Extract the (X, Y) coordinate from the center of the cell holding the provided text.  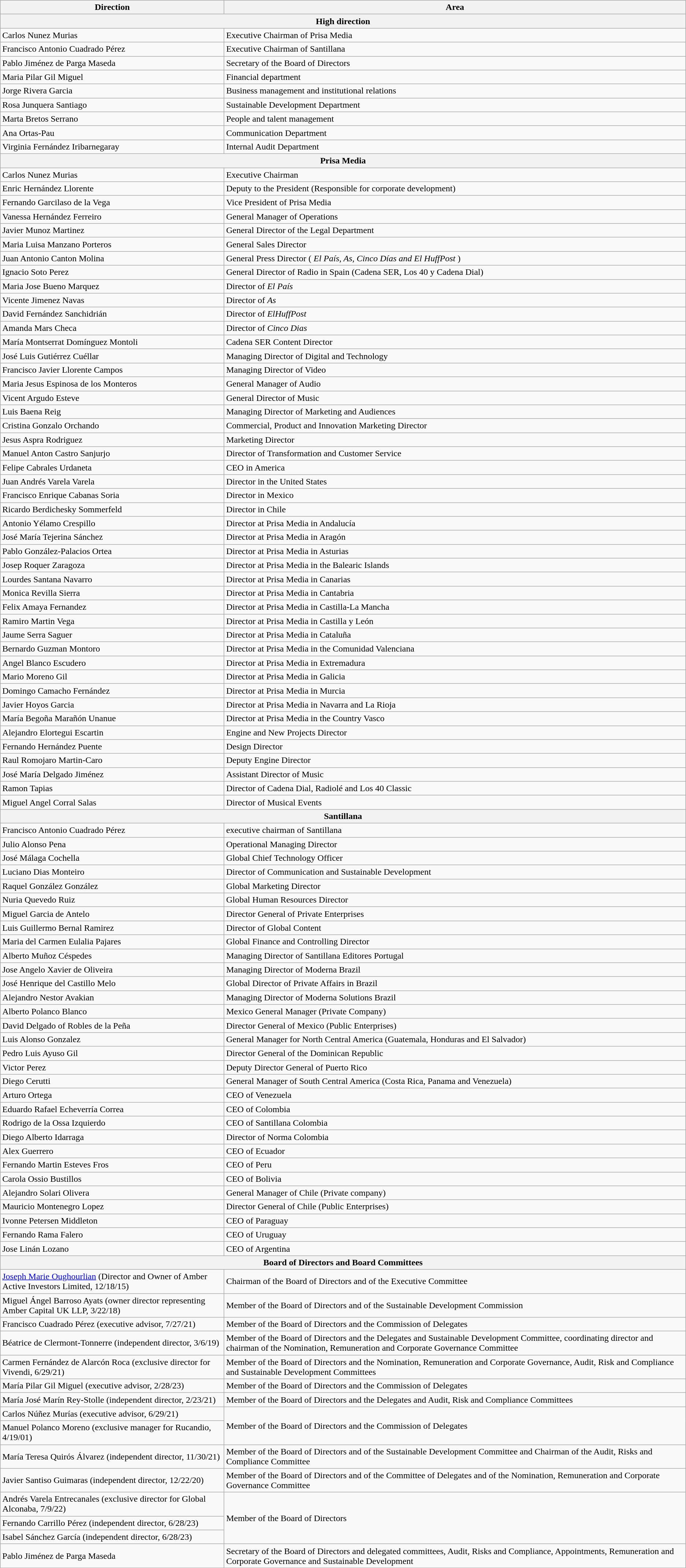
Managing Director of Marketing and Audiences (455, 412)
Chairman of the Board of Directors and of the Executive Committee (455, 1281)
Direction (112, 7)
Director of Musical Events (455, 802)
Bernardo Guzman Montoro (112, 649)
Alberto Polanco Blanco (112, 1011)
Maria del Carmen Eulalia Pajares (112, 942)
Domingo Camacho Fernández (112, 691)
Director General of Private Enterprises (455, 914)
Global Human Resources Director (455, 900)
Jose Angelo Xavier de Oliveira (112, 970)
General Director of Radio in Spain (Cadena SER, Los 40 y Cadena Dial) (455, 272)
David Delgado of Robles de la Peña (112, 1025)
Managing Director of Moderna Brazil (455, 970)
General Manager for North Central America (Guatemala, Honduras and El Salvador) (455, 1039)
Director at Prisa Media in Navarra and La Rioja (455, 705)
Jaume Serra Saguer (112, 635)
Nuria Quevedo Ruiz (112, 900)
Director at Prisa Media in Castilla-La Mancha (455, 607)
María José Marín Rey-Stolle (independent director, 2/23/21) (112, 1400)
Francisco Cuadrado Pérez (executive advisor, 7/27/21) (112, 1324)
Mauricio Montenegro Lopez (112, 1207)
Director at Prisa Media in the Country Vasco (455, 719)
José Málaga Cochella (112, 858)
Fernando Garcilaso de la Vega (112, 203)
High direction (343, 21)
Diego Alberto Idarraga (112, 1137)
Ricardo Berdichesky Sommerfeld (112, 509)
Jesus Aspra Rodriguez (112, 440)
Victor Perez (112, 1067)
Ana Ortas-Pau (112, 133)
José María Delgado Jiménez (112, 774)
Secretary of the Board of Directors (455, 63)
Julio Alonso Pena (112, 844)
General Manager of Operations (455, 217)
Lourdes Santana Navarro (112, 579)
Financial department (455, 77)
CEO of Ecuador (455, 1151)
Alejandro Nestor Avakian (112, 997)
CEO of Argentina (455, 1248)
Maria Pilar Gil Miguel (112, 77)
José María Tejerina Sánchez (112, 537)
Carmen Fernández de Alarcón Roca (exclusive director for Vivendi, 6/29/21) (112, 1367)
Andrés Varela Entrecanales (exclusive director for Global Alconaba, 7/9/22) (112, 1504)
Marta Bretos Serrano (112, 119)
Director at Prisa Media in Galicia (455, 677)
CEO of Bolivia (455, 1179)
Director of Global Content (455, 928)
Antonio Yélamo Crespillo (112, 523)
Communication Department (455, 133)
General Manager of Chile (Private company) (455, 1193)
Area (455, 7)
Enric Hernández Llorente (112, 189)
Director of Cinco Dias (455, 328)
Javier Munoz Martinez (112, 230)
Commercial, Product and Innovation Marketing Director (455, 426)
Jose Linán Lozano (112, 1248)
People and talent management (455, 119)
Director of El País (455, 286)
Internal Audit Department (455, 147)
General Director of the Legal Department (455, 230)
Rodrigo de la Ossa Izquierdo (112, 1123)
Director of Transformation and Customer Service (455, 454)
Arturo Ortega (112, 1095)
Vanessa Hernández Ferreiro (112, 217)
María Begoña Marañón Unanue (112, 719)
Director at Prisa Media in Castilla y León (455, 621)
Executive Chairman (455, 175)
Manuel Polanco Moreno (exclusive manager for Rucandio, 4/19/01) (112, 1433)
Luciano Dias Monteiro (112, 872)
CEO of Colombia (455, 1109)
Maria Luisa Manzano Porteros (112, 244)
Managing Director of Moderna Solutions Brazil (455, 997)
Felix Amaya Fernandez (112, 607)
Béatrice de Clermont-Tonnerre (independent director, 3/6/19) (112, 1343)
Director at Prisa Media in Asturias (455, 551)
Pedro Luis Ayuso Gil (112, 1053)
Manuel Anton Castro Sanjurjo (112, 454)
Javier Hoyos Garcia (112, 705)
Design Director (455, 746)
Director at Prisa Media in Canarias (455, 579)
Business management and institutional relations (455, 91)
Cadena SER Content Director (455, 342)
Global Chief Technology Officer (455, 858)
Felipe Cabrales Urdaneta (112, 468)
Isabel Sánchez García (independent director, 6/28/23) (112, 1537)
Director at Prisa Media in the Comunidad Valenciana (455, 649)
Monica Revilla Sierra (112, 593)
Director in Chile (455, 509)
Deputy to the President (Responsible for corporate development) (455, 189)
Member of the Board of Directors (455, 1518)
Virginia Fernández Iribarnegaray (112, 147)
Director at Prisa Media in Extremadura (455, 663)
Executive Chairman of Prisa Media (455, 35)
Raquel González González (112, 886)
Ignacio Soto Perez (112, 272)
Vice President of Prisa Media (455, 203)
Director of Cadena Dial, Radiolé and Los 40 Classic (455, 788)
María Teresa Quirós Álvarez (independent director, 11/30/21) (112, 1456)
Managing Director of Santillana Editores Portugal (455, 956)
Joseph Marie Oughourlian (Director and Owner of Amber Active Investors Limited, 12/18/15) (112, 1281)
Eduardo Rafael Echeverría Correa (112, 1109)
Member of the Board of Directors and of the Committee of Delegates and of the Nomination, Remuneration and Corporate Governance Committee (455, 1480)
CEO of Santillana Colombia (455, 1123)
General Manager of Audio (455, 384)
Director at Prisa Media in Andalucía (455, 523)
Juan Andrés Varela Varela (112, 482)
CEO of Peru (455, 1165)
Operational Managing Director (455, 844)
Luis Baena Reig (112, 412)
Board of Directors and Board Committees (343, 1262)
Santillana (343, 816)
Managing Director of Digital and Technology (455, 356)
Angel Blanco Escudero (112, 663)
Director at Prisa Media in Cantabria (455, 593)
Vicente Jimenez Navas (112, 300)
Executive Chairman of Santillana (455, 49)
Alejandro Solari Olivera (112, 1193)
Carola Ossio Bustillos (112, 1179)
Director in Mexico (455, 495)
Managing Director of Video (455, 370)
Sustainable Development Department (455, 105)
Fernando Martin Esteves Fros (112, 1165)
CEO of Paraguay (455, 1221)
Director General of the Dominican Republic (455, 1053)
Raul Romojaro Martin-Caro (112, 760)
Prisa Media (343, 161)
Pablo González-Palacios Ortea (112, 551)
Ivonne Petersen Middleton (112, 1221)
General Director of Music (455, 398)
Javier Santiso Guimaras (independent director, 12/22/20) (112, 1480)
Josep Roquer Zaragoza (112, 565)
Diego Cerutti (112, 1081)
Global Finance and Controlling Director (455, 942)
CEO of Venezuela (455, 1095)
David Fernández Sanchidrián (112, 314)
CEO in America (455, 468)
Vicent Argudo Esteve (112, 398)
Luis Alonso Gonzalez (112, 1039)
Global Marketing Director (455, 886)
Alex Guerrero (112, 1151)
Alberto Muñoz Céspedes (112, 956)
María Montserrat Domínguez Montoli (112, 342)
Director General of Mexico (Public Enterprises) (455, 1025)
Maria Jose Bueno Marquez (112, 286)
Global Director of Private Affairs in Brazil (455, 984)
Jorge Rivera Garcia (112, 91)
General Manager of South Central America (Costa Rica, Panama and Venezuela) (455, 1081)
Deputy Engine Director (455, 760)
José Luis Gutiérrez Cuéllar (112, 356)
Mexico General Manager (Private Company) (455, 1011)
Director General of Chile (Public Enterprises) (455, 1207)
José Henrique del Castillo Melo (112, 984)
Fernando Carrillo Pérez (independent director, 6/28/23) (112, 1523)
Miguel Angel Corral Salas (112, 802)
Member of the Board of Directors and of the Sustainable Development Commission (455, 1305)
Ramiro Martin Vega (112, 621)
Fernando Rama Falero (112, 1235)
Director at Prisa Media in Murcia (455, 691)
executive chairman of Santillana (455, 830)
Director at Prisa Media in Aragón (455, 537)
Deputy Director General of Puerto Rico (455, 1067)
Director of As (455, 300)
Carlos Núñez Murías (executive advisor, 6/29/21) (112, 1414)
Member of the Board of Directors and of the Sustainable Development Committee and Chairman of the Audit, Risks and Compliance Committee (455, 1456)
Cristina Gonzalo Orchando (112, 426)
General Press Director ( El País, As, Cinco Días and El HuffPost ) (455, 258)
Director of Communication and Sustainable Development (455, 872)
Fernando Hernández Puente (112, 746)
General Sales Director (455, 244)
CEO of Uruguay (455, 1235)
Luis Guillermo Bernal Ramirez (112, 928)
Alejandro Elortegui Escartin (112, 733)
Engine and New Projects Director (455, 733)
Director at Prisa Media in Cataluña (455, 635)
Juan Antonio Canton Molina (112, 258)
Ramon Tapias (112, 788)
Director of ElHuffPost (455, 314)
María Pilar Gil Miguel (executive advisor, 2/28/23) (112, 1386)
Francisco Enrique Cabanas Soria (112, 495)
Mario Moreno Gil (112, 677)
Member of the Board of Directors and the Delegates and Audit, Risk and Compliance Committees (455, 1400)
Miguel Ángel Barroso Ayats (owner director representing Amber Capital UK LLP, 3/22/18) (112, 1305)
Francisco Javier Llorente Campos (112, 370)
Miguel Garcia de Antelo (112, 914)
Assistant Director of Music (455, 774)
Rosa Junquera Santiago (112, 105)
Director at Prisa Media in the Balearic Islands (455, 565)
Director of Norma Colombia (455, 1137)
Amanda Mars Checa (112, 328)
Marketing Director (455, 440)
Maria Jesus Espinosa de los Monteros (112, 384)
Director in the United States (455, 482)
